Output the [x, y] coordinate of the center of the cell containing the given text.  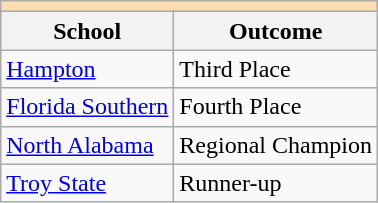
North Alabama [88, 145]
Florida Southern [88, 107]
Third Place [276, 69]
Fourth Place [276, 107]
Runner-up [276, 183]
Hampton [88, 69]
Outcome [276, 31]
Troy State [88, 183]
Regional Champion [276, 145]
School [88, 31]
